Output the (x, y) coordinate of the center of the cell containing the given text.  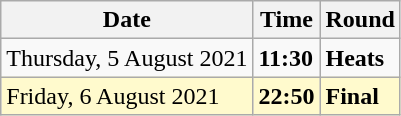
22:50 (286, 96)
Friday, 6 August 2021 (127, 96)
Final (360, 96)
Date (127, 20)
11:30 (286, 58)
Heats (360, 58)
Round (360, 20)
Thursday, 5 August 2021 (127, 58)
Time (286, 20)
